Determine the [X, Y] coordinate at the center of the cell enclosing the given text.  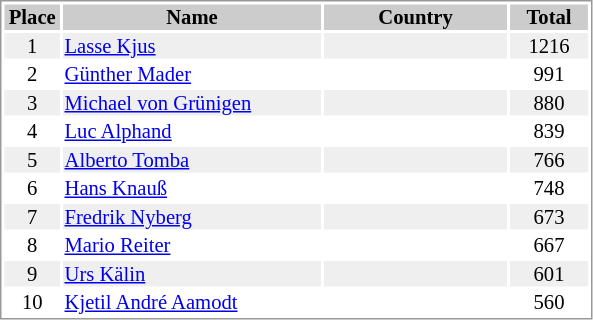
748 [549, 189]
839 [549, 131]
6 [32, 189]
Alberto Tomba [192, 160]
991 [549, 75]
667 [549, 245]
601 [549, 274]
Kjetil André Aamodt [192, 303]
880 [549, 103]
Total [549, 17]
1 [32, 46]
Michael von Grünigen [192, 103]
7 [32, 217]
Place [32, 17]
560 [549, 303]
Urs Kälin [192, 274]
Country [416, 17]
3 [32, 103]
4 [32, 131]
8 [32, 245]
673 [549, 217]
766 [549, 160]
2 [32, 75]
1216 [549, 46]
Lasse Kjus [192, 46]
Mario Reiter [192, 245]
Fredrik Nyberg [192, 217]
10 [32, 303]
Luc Alphand [192, 131]
9 [32, 274]
Günther Mader [192, 75]
Hans Knauß [192, 189]
Name [192, 17]
5 [32, 160]
